From the cell containing the given text, extract its center point as (x, y) coordinate. 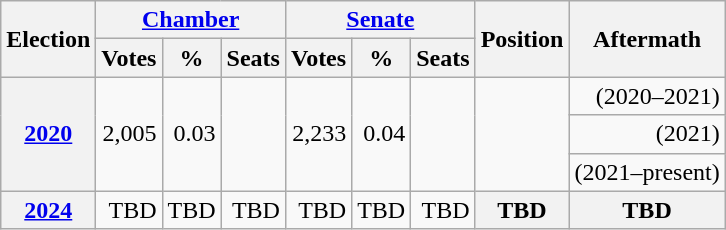
2024 (48, 210)
Election (48, 39)
2,233 (318, 134)
Chamber (191, 20)
Position (522, 39)
Aftermath (647, 39)
0.04 (382, 134)
(2021–present) (647, 172)
Senate (380, 20)
2020 (48, 134)
0.03 (192, 134)
(2021) (647, 134)
(2020–2021) (647, 96)
2,005 (129, 134)
